Extract the (x, y) coordinate from the center of the cell holding the provided text.  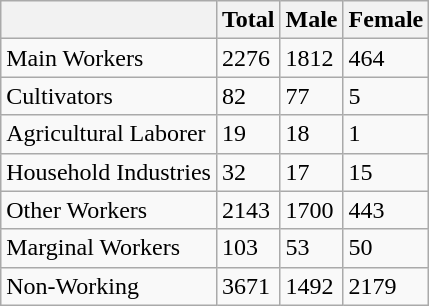
1812 (312, 58)
19 (248, 134)
2143 (248, 210)
1700 (312, 210)
53 (312, 248)
1 (386, 134)
Total (248, 20)
Cultivators (109, 96)
Non-Working (109, 286)
Main Workers (109, 58)
464 (386, 58)
Marginal Workers (109, 248)
Other Workers (109, 210)
Household Industries (109, 172)
3671 (248, 286)
5 (386, 96)
82 (248, 96)
32 (248, 172)
50 (386, 248)
Female (386, 20)
18 (312, 134)
443 (386, 210)
77 (312, 96)
2276 (248, 58)
1492 (312, 286)
2179 (386, 286)
103 (248, 248)
Agricultural Laborer (109, 134)
Male (312, 20)
15 (386, 172)
17 (312, 172)
